For the text-containing cell, return its midpoint in [X, Y] coordinate format. 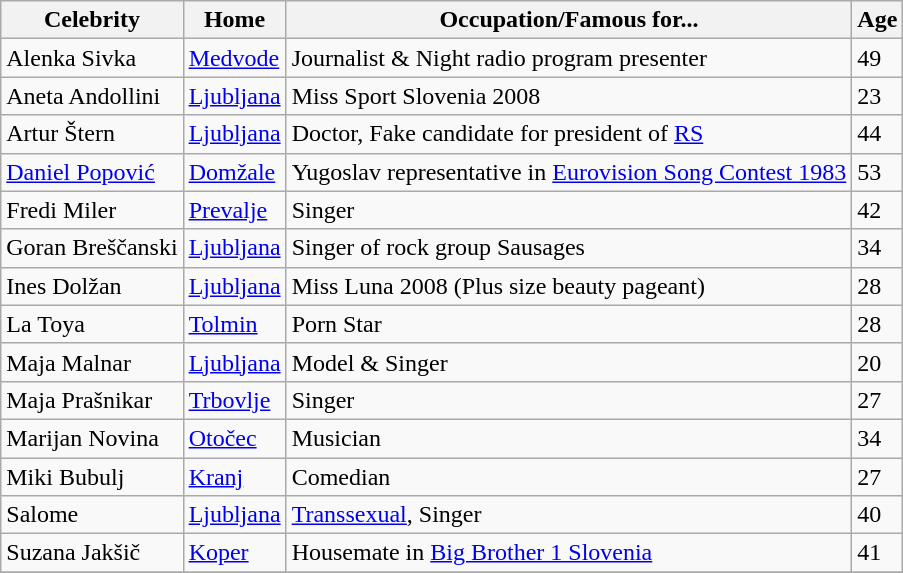
Comedian [569, 477]
Singer of rock group Sausages [569, 248]
Housemate in Big Brother 1 Slovenia [569, 553]
23 [878, 96]
Home [234, 20]
Celebrity [92, 20]
Yugoslav representative in Eurovision Song Contest 1983 [569, 172]
Maja Malnar [92, 362]
Salome [92, 515]
44 [878, 134]
Porn Star [569, 324]
Marijan Novina [92, 438]
Alenka Sivka [92, 58]
Miki Bubulj [92, 477]
Kranj [234, 477]
Koper [234, 553]
Tolmin [234, 324]
Maja Prašnikar [92, 400]
Goran Breščanski [92, 248]
41 [878, 553]
Ines Dolžan [92, 286]
Journalist & Night radio program presenter [569, 58]
Miss Sport Slovenia 2008 [569, 96]
42 [878, 210]
Occupation/Famous for... [569, 20]
Trbovlje [234, 400]
Artur Štern [92, 134]
Age [878, 20]
Transsexual, Singer [569, 515]
Domžale [234, 172]
Miss Luna 2008 (Plus size beauty pageant) [569, 286]
40 [878, 515]
Model & Singer [569, 362]
53 [878, 172]
Doctor, Fake candidate for president of RS [569, 134]
Fredi Miler [92, 210]
Otočec [234, 438]
49 [878, 58]
Prevalje [234, 210]
Suzana Jakšič [92, 553]
La Toya [92, 324]
Aneta Andollini [92, 96]
20 [878, 362]
Medvode [234, 58]
Daniel Popović [92, 172]
Musician [569, 438]
